Pinpoint the cell where the given text exists, returning its (x, y) midpoint coordinate. 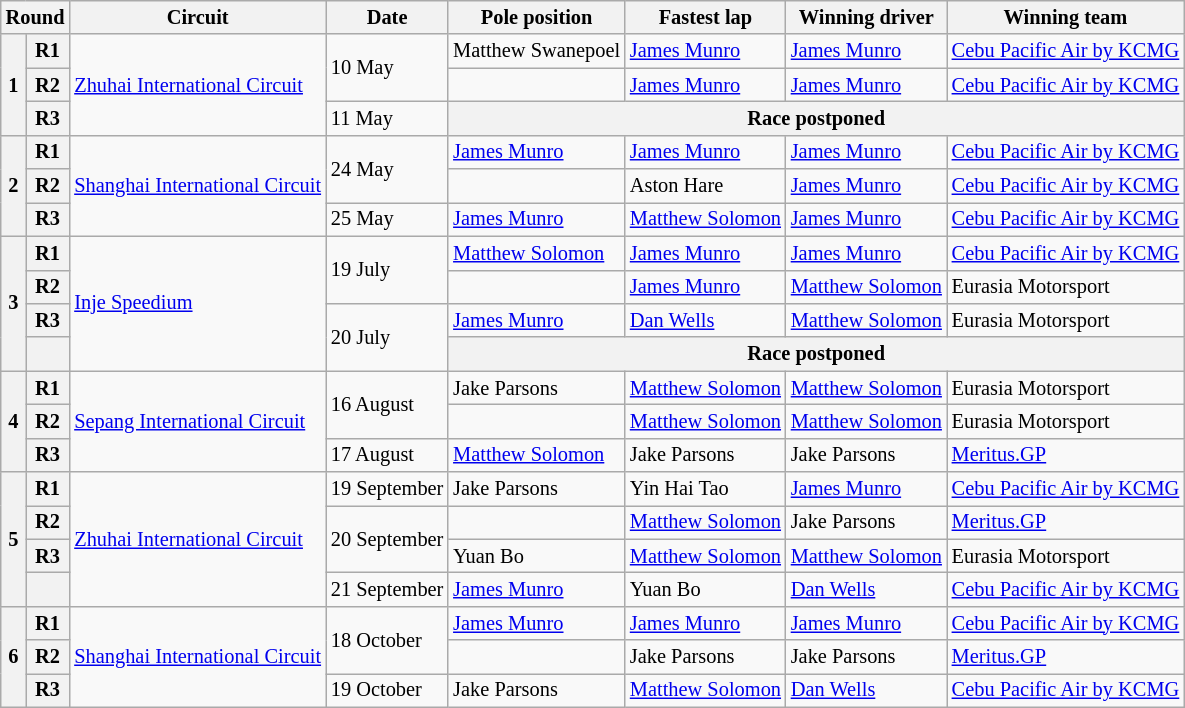
4 (14, 422)
17 August (387, 455)
11 May (387, 118)
19 September (387, 489)
Yin Hai Tao (706, 489)
Circuit (198, 17)
1 (14, 84)
Round (36, 17)
Aston Hare (706, 186)
Fastest lap (706, 17)
19 July (387, 270)
24 May (387, 168)
18 October (387, 640)
Winning team (1066, 17)
19 October (387, 690)
Winning driver (866, 17)
5 (14, 540)
Inje Speedium (198, 304)
20 September (387, 538)
21 September (387, 589)
6 (14, 656)
3 (14, 304)
16 August (387, 404)
25 May (387, 219)
20 July (387, 336)
Date (387, 17)
2 (14, 186)
Sepang International Circuit (198, 422)
Pole position (536, 17)
10 May (387, 68)
Matthew Swanepoel (536, 51)
